For the text-containing cell, return its midpoint in (X, Y) coordinate format. 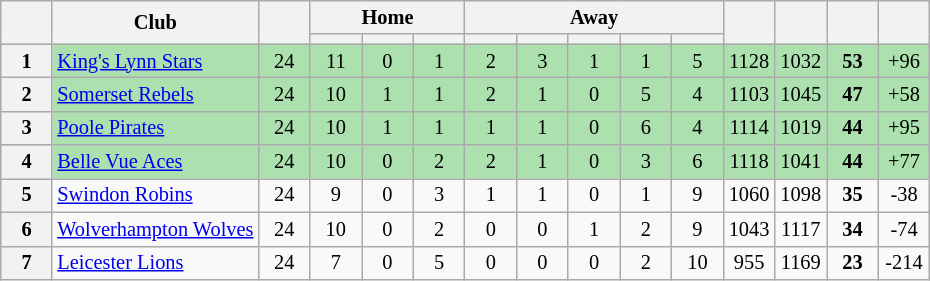
+58 (904, 94)
1169 (801, 263)
1043 (749, 229)
King's Lynn Stars (155, 61)
53 (853, 61)
955 (749, 263)
Away (594, 17)
+96 (904, 61)
Somerset Rebels (155, 94)
+95 (904, 128)
1118 (749, 162)
23 (853, 263)
-38 (904, 195)
-214 (904, 263)
Club (155, 22)
Poole Pirates (155, 128)
1114 (749, 128)
1060 (749, 195)
1128 (749, 61)
47 (853, 94)
Leicester Lions (155, 263)
34 (853, 229)
-74 (904, 229)
11 (336, 61)
1103 (749, 94)
35 (853, 195)
1019 (801, 128)
Home (388, 17)
Swindon Robins (155, 195)
Belle Vue Aces (155, 162)
Wolverhampton Wolves (155, 229)
+77 (904, 162)
1117 (801, 229)
1041 (801, 162)
1045 (801, 94)
1032 (801, 61)
1098 (801, 195)
